Find where the given text appears and provide that cell's center as [x, y] coordinate. 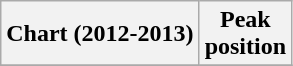
Peakposition [245, 34]
Chart (2012-2013) [100, 34]
